Provide the (x, y) coordinate of the cell's center where the given text is located.  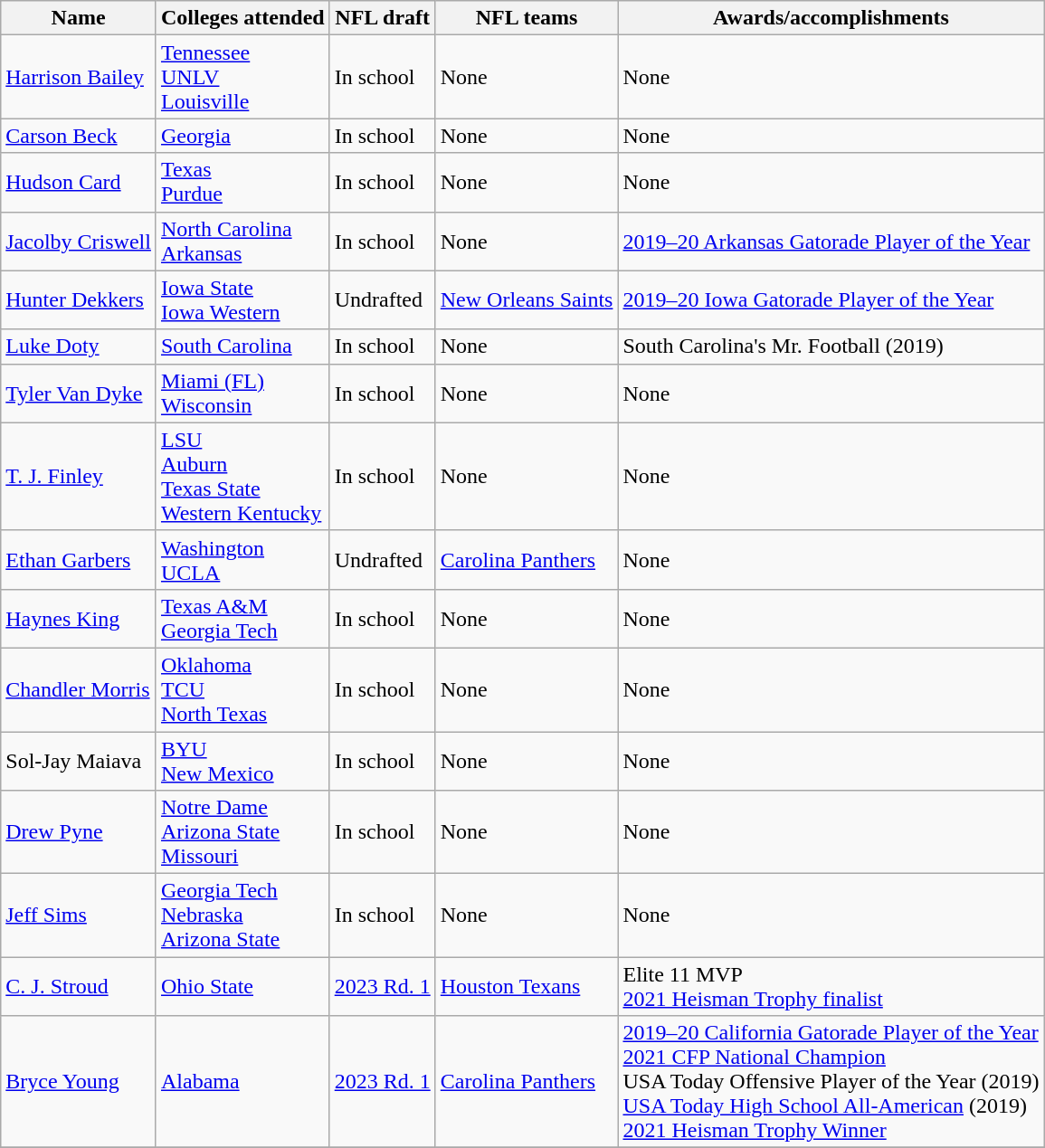
Texas A&MGeorgia Tech (242, 619)
Ohio State (242, 986)
TexasPurdue (242, 183)
2019–20 Iowa Gatorade Player of the Year (831, 300)
OklahomaTCUNorth Texas (242, 689)
Carson Beck (79, 136)
2019–20 Arkansas Gatorade Player of the Year (831, 241)
WashingtonUCLA (242, 559)
Haynes King (79, 619)
Sol-Jay Maiava (79, 760)
Bryce Young (79, 1082)
C. J. Stroud (79, 986)
Ethan Garbers (79, 559)
Iowa StateIowa Western (242, 300)
NFL draft (382, 18)
Jacolby Criswell (79, 241)
NFL teams (527, 18)
Luke Doty (79, 346)
Chandler Morris (79, 689)
Elite 11 MVP2021 Heisman Trophy finalist (831, 986)
T. J. Finley (79, 476)
South Carolina's Mr. Football (2019) (831, 346)
Georgia (242, 136)
Jeff Sims (79, 916)
Name (79, 18)
Awards/accomplishments (831, 18)
Notre DameArizona StateMissouri (242, 832)
LSUAuburnTexas StateWestern Kentucky (242, 476)
Alabama (242, 1082)
North CarolinaArkansas (242, 241)
Hunter Dekkers (79, 300)
Harrison Bailey (79, 77)
Houston Texans (527, 986)
Colleges attended (242, 18)
New Orleans Saints (527, 300)
South Carolina (242, 346)
Georgia TechNebraskaArizona State (242, 916)
Hudson Card (79, 183)
Tyler Van Dyke (79, 393)
Drew Pyne (79, 832)
Miami (FL)Wisconsin (242, 393)
BYUNew Mexico (242, 760)
TennesseeUNLVLouisville (242, 77)
